Capture the cell that displays the provided text and extract its (X, Y) central coordinate. 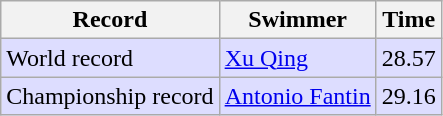
28.57 (408, 58)
Swimmer (298, 20)
Championship record (110, 96)
Record (110, 20)
World record (110, 58)
Antonio Fantin (298, 96)
29.16 (408, 96)
Time (408, 20)
Xu Qing (298, 58)
